Capture the cell that displays the provided text and extract its (x, y) central coordinate. 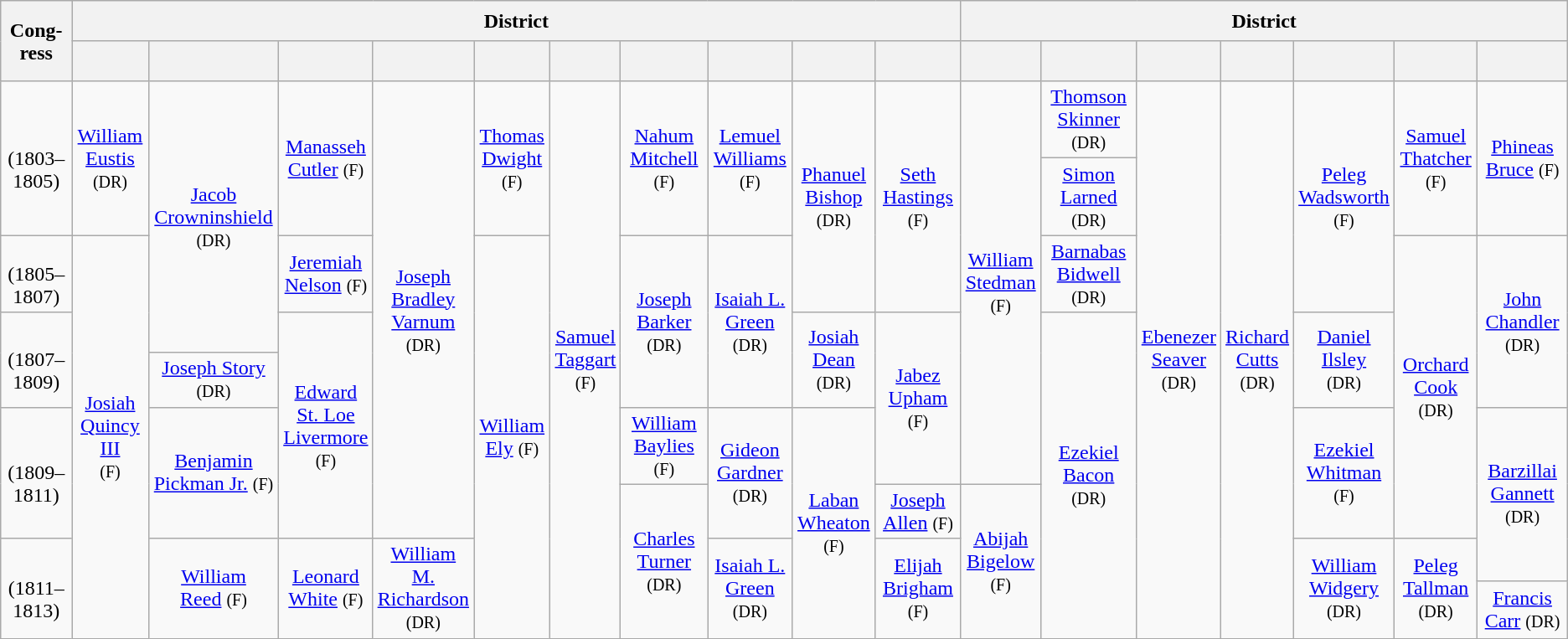
EdwardSt. LoeLivermore(F) (326, 425)
SamuelTaggart(F) (585, 360)
GideonGardner(DR) (750, 472)
JosiahQuincy III(F) (111, 437)
ManassehCutler (F) (326, 158)
Francis Carr (DR) (1523, 610)
(1807–1809) (37, 360)
EbenezerSeaver(DR) (1179, 360)
EzekielBacon (DR) (1089, 476)
JabezUpham (F) (918, 399)
William Baylies (F) (664, 446)
WilliamReed (F) (213, 588)
Cong­ress (37, 41)
EzekielWhitman(F) (1344, 472)
JosephBarker (DR) (664, 322)
Joseph Allen (F) (918, 511)
BarzillaiGannett(DR) (1523, 494)
RichardCutts(DR) (1258, 360)
AbijahBigelow(F) (1000, 561)
LeonardWhite (F) (326, 588)
BenjaminPickman Jr. (F) (213, 472)
ThomasDwight (F) (513, 158)
Thomson Skinner (DR) (1089, 120)
ElijahBrigham (F) (918, 588)
Simon Larned (DR) (1089, 197)
JacobCrowninshield(DR) (213, 217)
PelegTallman(DR) (1436, 588)
BarnabasBidwell (DR) (1089, 274)
SamuelThatcher (F) (1436, 158)
Joseph Story (DR) (213, 380)
JohnChandler(DR) (1523, 322)
OrchardCook(DR) (1436, 387)
WilliamEustis (DR) (111, 158)
JosiahDean (DR) (834, 360)
(1811–1813) (37, 588)
WilliamWidgery(DR) (1344, 588)
WilliamEly (F) (513, 437)
PhanuelBishop(DR) (834, 197)
PelegWadsworth(F) (1344, 197)
Charles Turner (DR) (664, 561)
(1803–1805) (37, 158)
WilliamStedman(F) (1000, 283)
(1805–1807) (37, 274)
PhineasBruce (F) (1523, 158)
JosephBradleyVarnum(DR) (424, 310)
William M.Richardson(DR) (424, 588)
LemuelWilliams (F) (750, 158)
DanielIlsley(DR) (1344, 360)
NahumMitchell (F) (664, 158)
(1809–1811) (37, 472)
LabanWheaton(F) (834, 523)
JeremiahNelson (F) (326, 274)
SethHastings (F) (918, 197)
